From the cell containing the given text, extract its center point as [X, Y] coordinate. 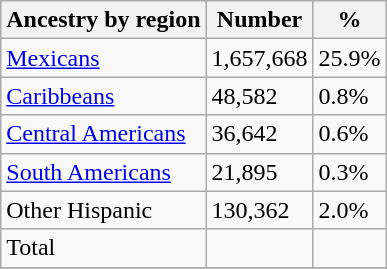
Total [104, 248]
% [350, 20]
0.8% [350, 96]
Caribbeans [104, 96]
2.0% [350, 210]
36,642 [260, 134]
0.3% [350, 172]
48,582 [260, 96]
Ancestry by region [104, 20]
0.6% [350, 134]
21,895 [260, 172]
130,362 [260, 210]
1,657,668 [260, 58]
Other Hispanic [104, 210]
Central Americans [104, 134]
25.9% [350, 58]
Mexicans [104, 58]
South Americans [104, 172]
Number [260, 20]
